Determine the (X, Y) coordinate at the center of the cell enclosing the given text.  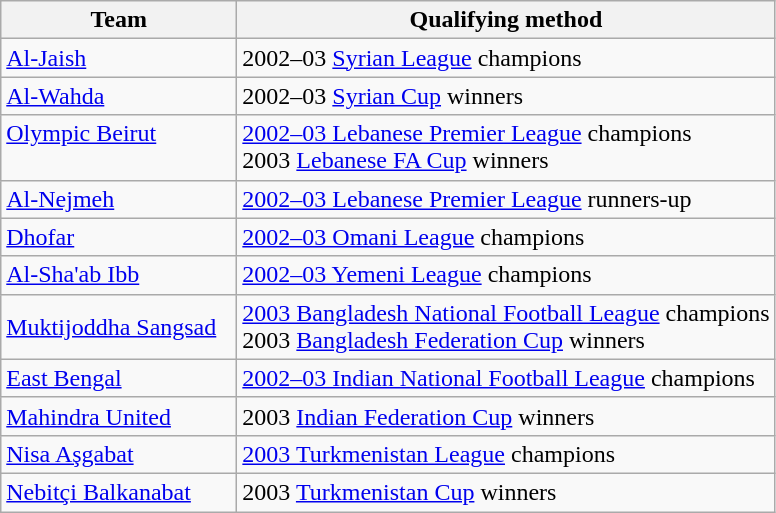
Al-Jaish (119, 58)
2003 Turkmenistan Cup winners (506, 492)
2002–03 Yemeni League champions (506, 275)
Dhofar (119, 237)
2002–03 Omani League champions (506, 237)
East Bengal (119, 378)
Al-Nejmeh (119, 199)
Muktijoddha Sangsad (119, 326)
Nisa Aşgabat (119, 454)
Qualifying method (506, 20)
Al-Wahda (119, 96)
2002–03 Indian National Football League champions (506, 378)
2003 Bangladesh National Football League champions2003 Bangladesh Federation Cup winners (506, 326)
2003 Turkmenistan League champions (506, 454)
2003 Indian Federation Cup winners (506, 416)
2002–03 Syrian League champions (506, 58)
2002–03 Syrian Cup winners (506, 96)
Al-Sha'ab Ibb (119, 275)
Nebitçi Balkanabat (119, 492)
Olympic Beirut (119, 148)
Team (119, 20)
Mahindra United (119, 416)
2002–03 Lebanese Premier League runners-up (506, 199)
2002–03 Lebanese Premier League champions2003 Lebanese FA Cup winners (506, 148)
